Extract the (X, Y) coordinate from the center of the cell holding the provided text.  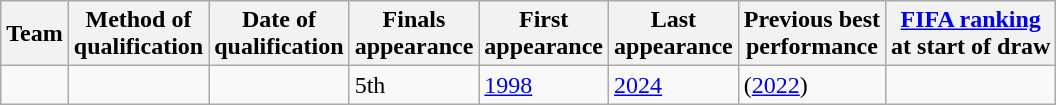
Firstappearance (544, 34)
(2022) (812, 85)
5th (414, 85)
2024 (674, 85)
Finalsappearance (414, 34)
Previous bestperformance (812, 34)
Team (35, 34)
FIFA rankingat start of draw (971, 34)
Lastappearance (674, 34)
1998 (544, 85)
Method ofqualification (138, 34)
Date ofqualification (279, 34)
